Return [x, y] of the center of cell containing provided text 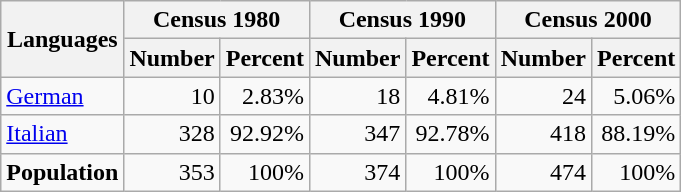
347 [357, 134]
Census 1990 [402, 20]
Census 1980 [217, 20]
10 [172, 96]
374 [357, 172]
Italian [62, 134]
92.78% [450, 134]
92.92% [264, 134]
Languages [62, 39]
474 [543, 172]
2.83% [264, 96]
German [62, 96]
418 [543, 134]
24 [543, 96]
88.19% [636, 134]
18 [357, 96]
353 [172, 172]
Population [62, 172]
328 [172, 134]
5.06% [636, 96]
4.81% [450, 96]
Census 2000 [588, 20]
